Output the [X, Y] coordinate of the center of the cell containing the given text.  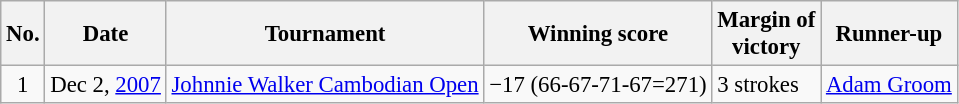
Margin ofvictory [766, 34]
−17 (66-67-71-67=271) [598, 85]
Tournament [325, 34]
Johnnie Walker Cambodian Open [325, 85]
Winning score [598, 34]
1 [23, 85]
3 strokes [766, 85]
No. [23, 34]
Dec 2, 2007 [106, 85]
Runner-up [890, 34]
Date [106, 34]
Adam Groom [890, 85]
